Return (x, y) of the center of cell containing provided text 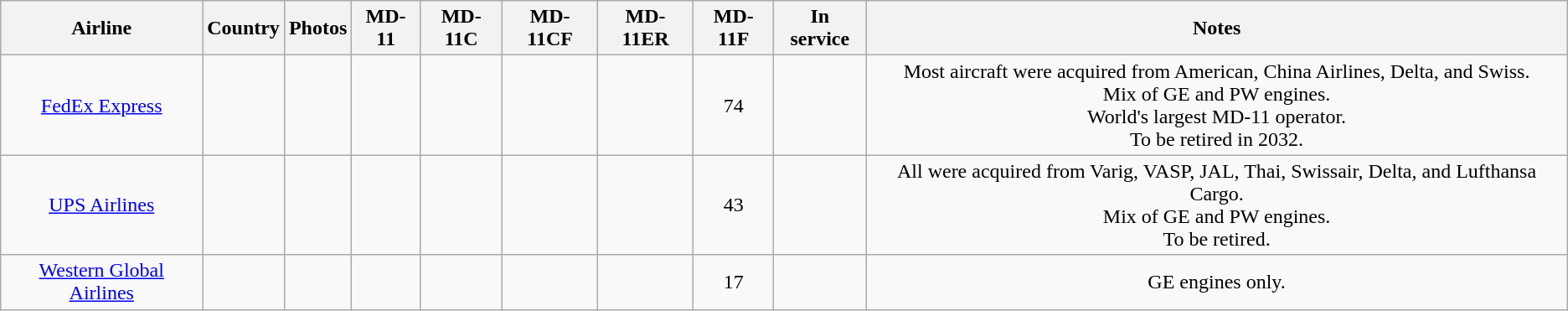
Photos (317, 29)
MD-11F (734, 29)
MD-11 (385, 29)
In service (820, 29)
MD-11ER (645, 29)
74 (734, 106)
UPS Airlines (102, 205)
All were acquired from Varig, VASP, JAL, Thai, Swissair, Delta, and Lufthansa Cargo.Mix of GE and PW engines.To be retired. (1216, 205)
GE engines only. (1216, 282)
Notes (1216, 29)
Western Global Airlines (102, 282)
FedEx Express (102, 106)
MD-11C (461, 29)
Airline (102, 29)
MD-11CF (549, 29)
17 (734, 282)
43 (734, 205)
Country (244, 29)
